Capture the cell that displays the provided text and extract its (x, y) central coordinate. 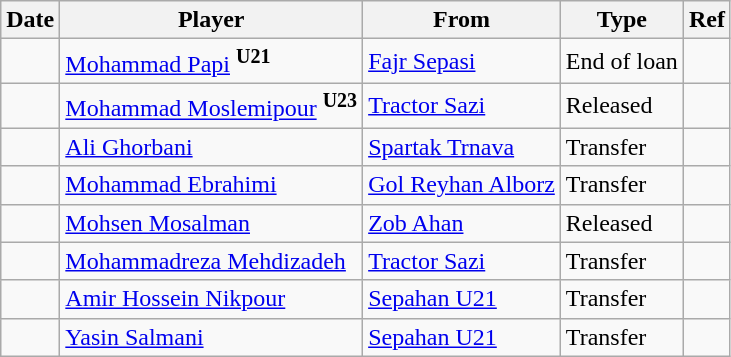
Mohammad Ebrahimi (212, 185)
Spartak Trnava (462, 147)
Player (212, 20)
Yasin Salmani (212, 337)
Zob Ahan (462, 223)
Mohsen Mosalman (212, 223)
Ref (706, 20)
Mohammad Moslemipour U23 (212, 106)
Mohammadreza Mehdizadeh (212, 261)
Amir Hossein Nikpour (212, 299)
Fajr Sepasi (462, 62)
End of loan (622, 62)
Mohammad Papi U21 (212, 62)
Ali Ghorbani (212, 147)
Gol Reyhan Alborz (462, 185)
Type (622, 20)
Date (30, 20)
From (462, 20)
